Return [X, Y] of the center of cell containing provided text 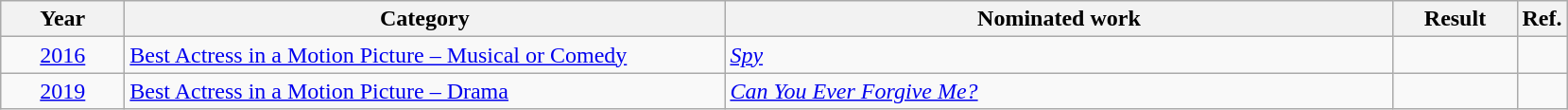
Year [62, 19]
Spy [1059, 55]
Category [425, 19]
Best Actress in a Motion Picture – Musical or Comedy [425, 55]
Ref. [1542, 19]
2019 [62, 91]
Best Actress in a Motion Picture – Drama [425, 91]
Can You Ever Forgive Me? [1059, 91]
2016 [62, 55]
Nominated work [1059, 19]
Result [1456, 19]
